Locate the cell with the specified text and output its [x, y] center coordinate. 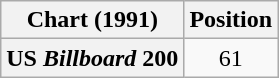
Position [231, 20]
61 [231, 58]
US Billboard 200 [92, 58]
Chart (1991) [92, 20]
